Scan for the cell matching the given text and deliver its (X, Y) coordinate at center. 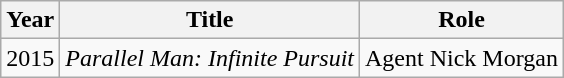
Year (30, 20)
Title (210, 20)
Parallel Man: Infinite Pursuit (210, 58)
Agent Nick Morgan (462, 58)
2015 (30, 58)
Role (462, 20)
